Return the (x, y) coordinate for the center point of the cell that contains the specified text.  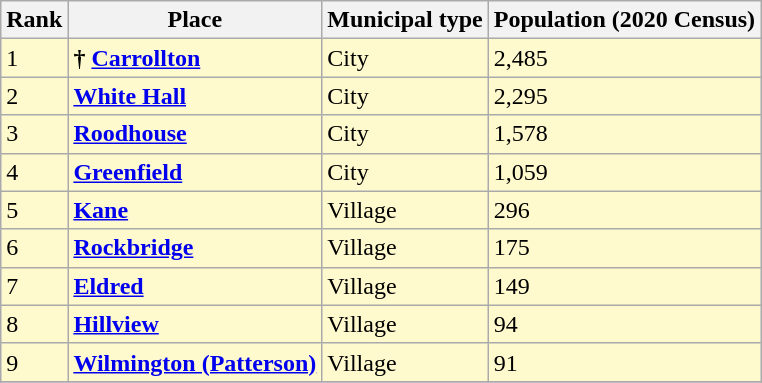
8 (34, 324)
7 (34, 286)
2 (34, 96)
4 (34, 172)
Rank (34, 20)
9 (34, 362)
Place (195, 20)
3 (34, 134)
Kane (195, 210)
1,578 (624, 134)
Rockbridge (195, 248)
6 (34, 248)
† Carrollton (195, 58)
1 (34, 58)
Eldred (195, 286)
296 (624, 210)
Roodhouse (195, 134)
Municipal type (405, 20)
2,295 (624, 96)
White Hall (195, 96)
5 (34, 210)
2,485 (624, 58)
Wilmington (Patterson) (195, 362)
149 (624, 286)
Greenfield (195, 172)
1,059 (624, 172)
Hillview (195, 324)
175 (624, 248)
Population (2020 Census) (624, 20)
91 (624, 362)
94 (624, 324)
